Find where the given text appears and provide that cell's center as (X, Y) coordinate. 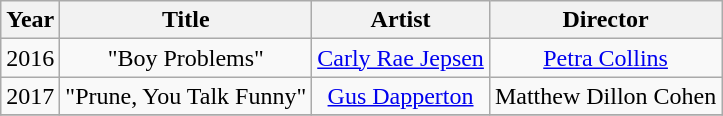
Petra Collins (605, 58)
2017 (30, 96)
"Prune, You Talk Funny" (186, 96)
Title (186, 20)
Director (605, 20)
Gus Dapperton (401, 96)
2016 (30, 58)
Matthew Dillon Cohen (605, 96)
"Boy Problems" (186, 58)
Carly Rae Jepsen (401, 58)
Artist (401, 20)
Year (30, 20)
